Return (x, y) of the center of cell containing provided text 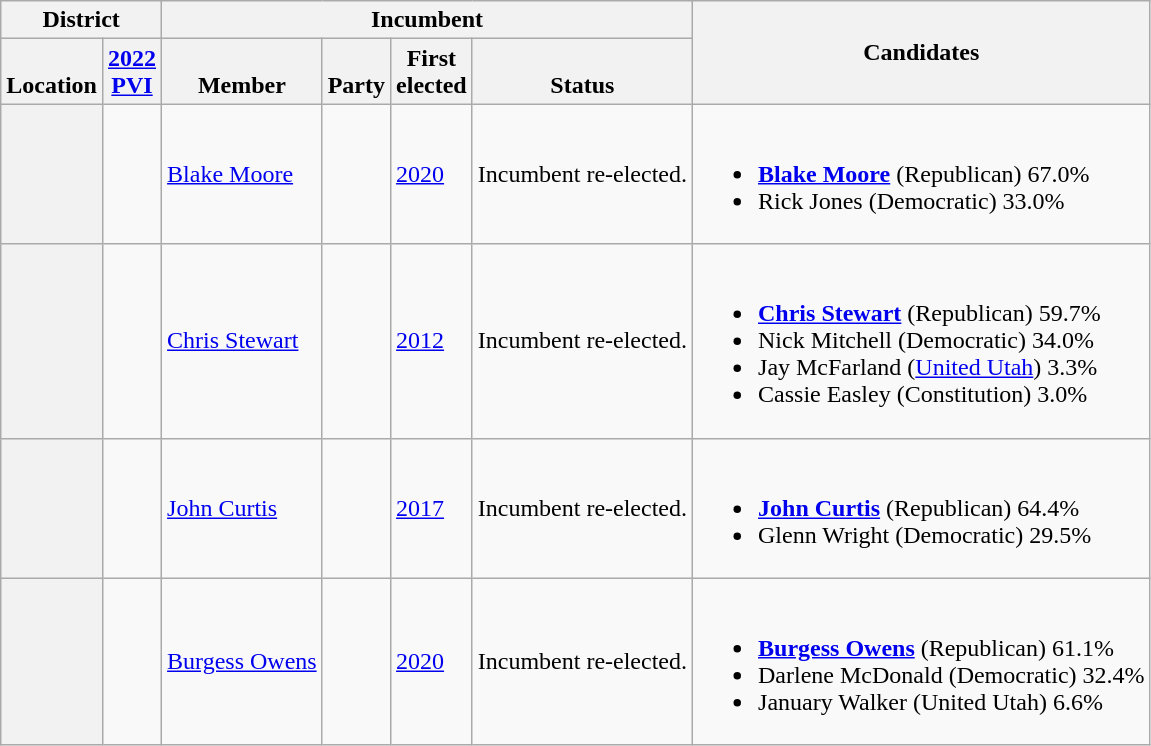
2022PVI (132, 72)
2017 (432, 508)
Blake Moore (242, 174)
Chris Stewart (242, 341)
Candidates (922, 52)
Incumbent (428, 20)
Firstelected (432, 72)
Blake Moore (Republican) 67.0%Rick Jones (Democratic) 33.0% (922, 174)
Status (582, 72)
Member (242, 72)
2012 (432, 341)
John Curtis (Republican) 64.4%Glenn Wright (Democratic) 29.5% (922, 508)
Location (52, 72)
Party (356, 72)
Burgess Owens (Republican) 61.1%Darlene McDonald (Democratic) 32.4%January Walker (United Utah) 6.6% (922, 662)
Burgess Owens (242, 662)
John Curtis (242, 508)
District (82, 20)
Chris Stewart (Republican) 59.7%Nick Mitchell (Democratic) 34.0%Jay McFarland (United Utah) 3.3%Cassie Easley (Constitution) 3.0% (922, 341)
